Return [x, y] of the center of cell containing provided text 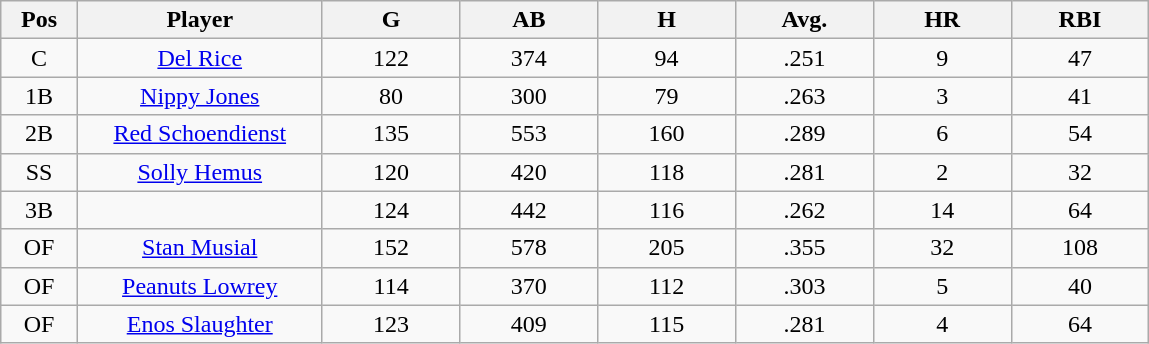
.262 [804, 210]
2 [942, 172]
14 [942, 210]
Avg. [804, 20]
115 [667, 324]
9 [942, 58]
79 [667, 96]
41 [1080, 96]
300 [529, 96]
374 [529, 58]
Del Rice [200, 58]
1B [40, 96]
RBI [1080, 20]
Peanuts Lowrey [200, 286]
5 [942, 286]
123 [391, 324]
442 [529, 210]
80 [391, 96]
114 [391, 286]
124 [391, 210]
.251 [804, 58]
116 [667, 210]
120 [391, 172]
135 [391, 134]
47 [1080, 58]
118 [667, 172]
553 [529, 134]
3 [942, 96]
2B [40, 134]
.355 [804, 248]
H [667, 20]
Player [200, 20]
.303 [804, 286]
Pos [40, 20]
40 [1080, 286]
409 [529, 324]
.263 [804, 96]
Stan Musial [200, 248]
420 [529, 172]
G [391, 20]
54 [1080, 134]
108 [1080, 248]
4 [942, 324]
6 [942, 134]
205 [667, 248]
112 [667, 286]
160 [667, 134]
Enos Slaughter [200, 324]
Solly Hemus [200, 172]
578 [529, 248]
122 [391, 58]
3B [40, 210]
AB [529, 20]
HR [942, 20]
.289 [804, 134]
Red Schoendienst [200, 134]
Nippy Jones [200, 96]
C [40, 58]
SS [40, 172]
370 [529, 286]
152 [391, 248]
94 [667, 58]
